From the cell containing the given text, extract its center point as (x, y) coordinate. 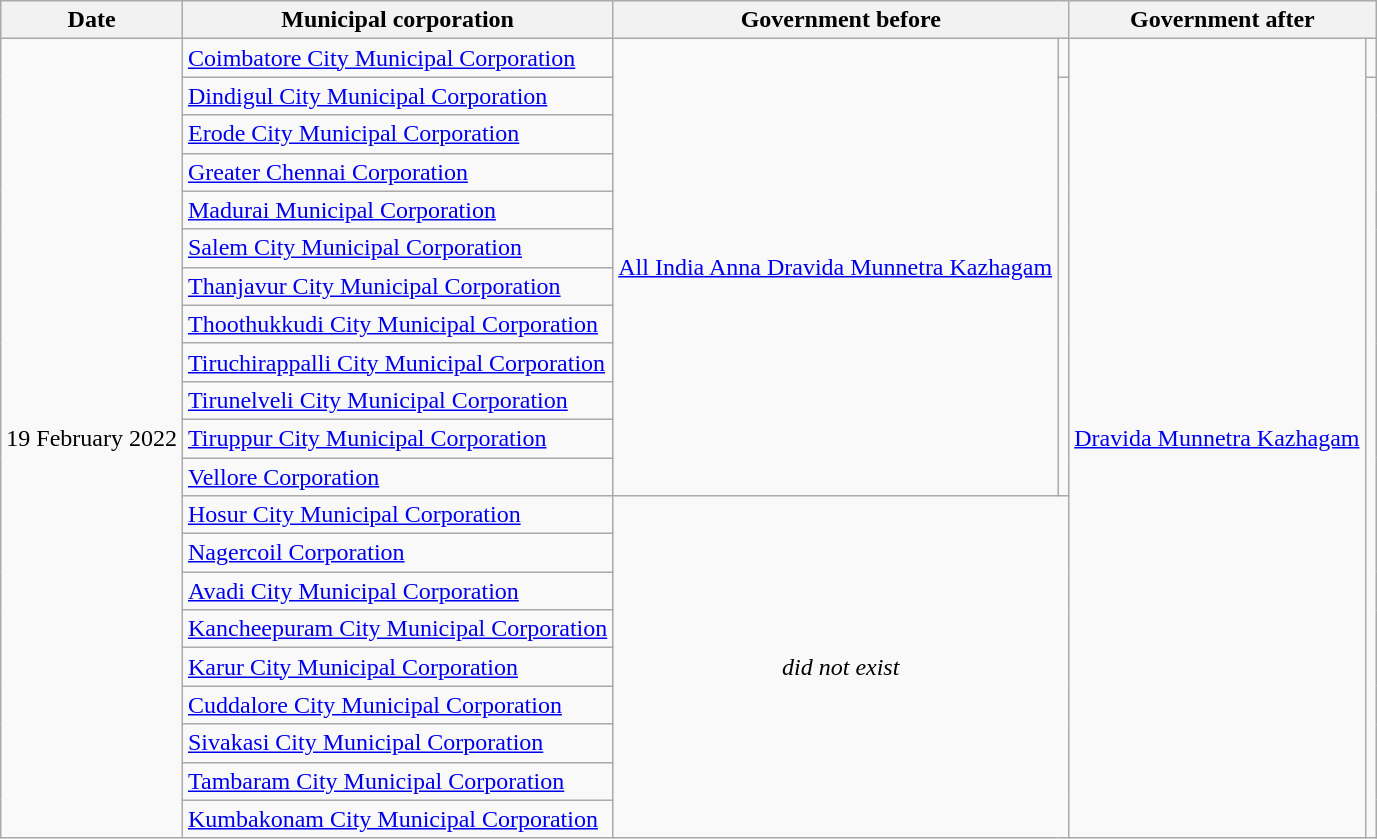
Tirunelveli City Municipal Corporation (397, 400)
Kumbakonam City Municipal Corporation (397, 819)
Greater Chennai Corporation (397, 172)
Salem City Municipal Corporation (397, 248)
Karur City Municipal Corporation (397, 667)
Date (92, 20)
Government after (1222, 20)
Madurai Municipal Corporation (397, 210)
All India Anna Dravida Munnetra Kazhagam (836, 268)
Coimbatore City Municipal Corporation (397, 58)
Nagercoil Corporation (397, 553)
19 February 2022 (92, 438)
Tiruppur City Municipal Corporation (397, 438)
Government before (841, 20)
Erode City Municipal Corporation (397, 134)
Tiruchirappalli City Municipal Corporation (397, 362)
Cuddalore City Municipal Corporation (397, 705)
Dindigul City Municipal Corporation (397, 96)
did not exist (841, 668)
Kancheepuram City Municipal Corporation (397, 629)
Thanjavur City Municipal Corporation (397, 286)
Thoothukkudi City Municipal Corporation (397, 324)
Avadi City Municipal Corporation (397, 591)
Municipal corporation (397, 20)
Sivakasi City Municipal Corporation (397, 743)
Hosur City Municipal Corporation (397, 515)
Vellore Corporation (397, 477)
Tambaram City Municipal Corporation (397, 781)
Dravida Munnetra Kazhagam (1217, 438)
